Pinpoint the cell where the given text exists, returning its (x, y) midpoint coordinate. 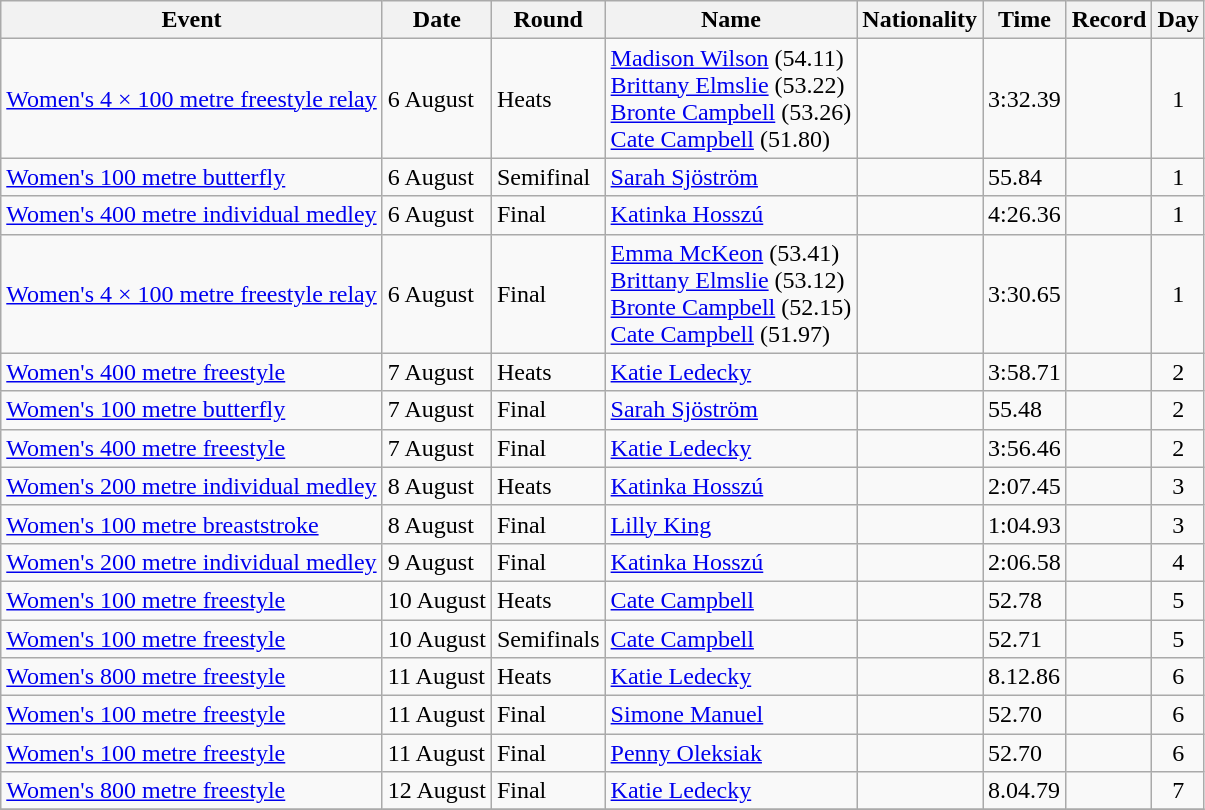
9 August (436, 562)
Round (548, 20)
3:58.71 (1025, 372)
Penny Oleksiak (731, 753)
Madison Wilson (54.11)Brittany Elmslie (53.22)Bronte Campbell (53.26)Cate Campbell (51.80) (731, 98)
3:56.46 (1025, 448)
2:07.45 (1025, 486)
Semifinals (548, 639)
4 (1178, 562)
Record (1109, 20)
Simone Manuel (731, 715)
Name (731, 20)
8.12.86 (1025, 677)
7 (1178, 791)
Women's 100 metre breaststroke (192, 524)
52.78 (1025, 600)
Event (192, 20)
55.48 (1025, 410)
2:06.58 (1025, 562)
Emma McKeon (53.41)Brittany Elmslie (53.12)Bronte Campbell (52.15)Cate Campbell (51.97) (731, 294)
Lilly King (731, 524)
Day (1178, 20)
Women's 400 metre individual medley (192, 215)
12 August (436, 791)
8.04.79 (1025, 791)
Date (436, 20)
55.84 (1025, 177)
Semifinal (548, 177)
4:26.36 (1025, 215)
1:04.93 (1025, 524)
52.71 (1025, 639)
3:30.65 (1025, 294)
Time (1025, 20)
3:32.39 (1025, 98)
Nationality (920, 20)
